Search for the cell housing the specified text and yield its [X, Y] center coordinate. 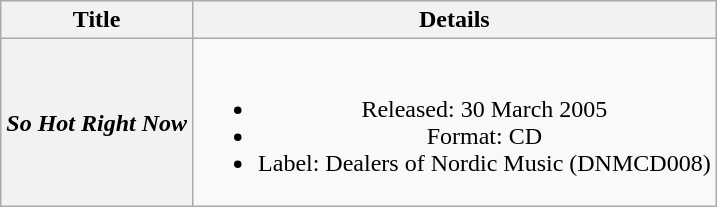
So Hot Right Now [97, 122]
Released: 30 March 2005Format: CDLabel: Dealers of Nordic Music (DNMCD008) [455, 122]
Title [97, 20]
Details [455, 20]
